Search for the cell housing the specified text and yield its (x, y) center coordinate. 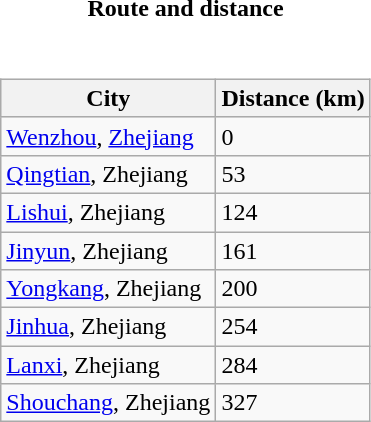
0 (293, 136)
254 (293, 327)
Jinhua, Zhejiang (108, 327)
Jinyun, Zhejiang (108, 251)
Distance (km) (293, 98)
Lanxi, Zhejiang (108, 365)
161 (293, 251)
124 (293, 212)
Wenzhou, Zhejiang (108, 136)
Yongkang, Zhejiang (108, 289)
Qingtian, Zhejiang (108, 174)
53 (293, 174)
Shouchang, Zhejiang (108, 403)
Lishui, Zhejiang (108, 212)
327 (293, 403)
284 (293, 365)
200 (293, 289)
City (108, 98)
